Scan for the cell matching the given text and deliver its (x, y) coordinate at center. 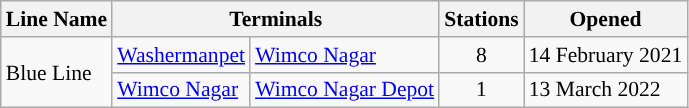
Blue Line (56, 72)
1 (482, 90)
Line Name (56, 19)
Opened (606, 19)
Stations (482, 19)
Washermanpet (181, 55)
8 (482, 55)
14 February 2021 (606, 55)
Terminals (276, 19)
13 March 2022 (606, 90)
Wimco Nagar Depot (344, 90)
